Return (X, Y) of the center of cell containing provided text 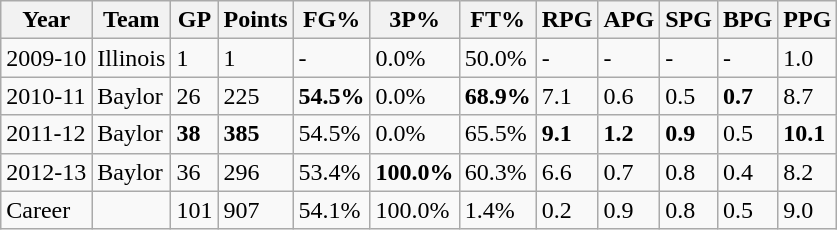
Team (132, 20)
2009-10 (46, 58)
FT% (498, 20)
9.0 (808, 210)
38 (194, 134)
0.2 (567, 210)
APG (629, 20)
101 (194, 210)
53.4% (332, 172)
7.1 (567, 96)
65.5% (498, 134)
907 (256, 210)
10.1 (808, 134)
296 (256, 172)
9.1 (567, 134)
36 (194, 172)
BPG (747, 20)
FG% (332, 20)
60.3% (498, 172)
54.1% (332, 210)
8.2 (808, 172)
50.0% (498, 58)
8.7 (808, 96)
Career (46, 210)
3P% (414, 20)
SPG (689, 20)
1.2 (629, 134)
PPG (808, 20)
385 (256, 134)
68.9% (498, 96)
2012-13 (46, 172)
0.4 (747, 172)
2010-11 (46, 96)
1.4% (498, 210)
2011-12 (46, 134)
Illinois (132, 58)
1.0 (808, 58)
GP (194, 20)
Year (46, 20)
26 (194, 96)
225 (256, 96)
RPG (567, 20)
0.6 (629, 96)
Points (256, 20)
6.6 (567, 172)
